Pinpoint the cell where the given text exists, returning its [X, Y] midpoint coordinate. 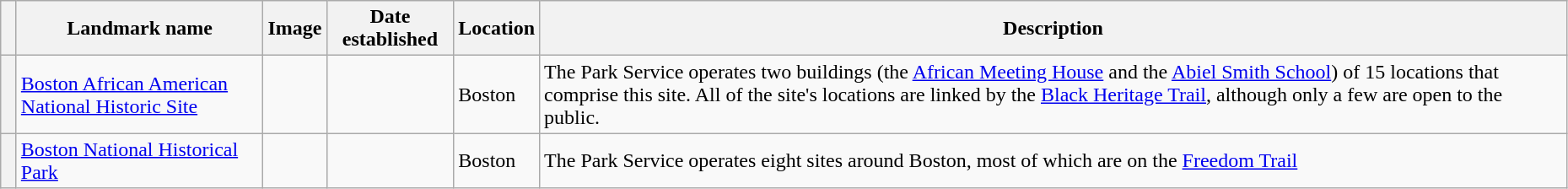
Description [1053, 29]
Location [497, 29]
Boston African American National Historic Site [140, 94]
The Park Service operates eight sites around Boston, most of which are on the Freedom Trail [1053, 160]
Landmark name [140, 29]
Date established [390, 29]
Boston National Historical Park [140, 160]
Image [295, 29]
